Output the [X, Y] coordinate of the center of the cell containing the given text.  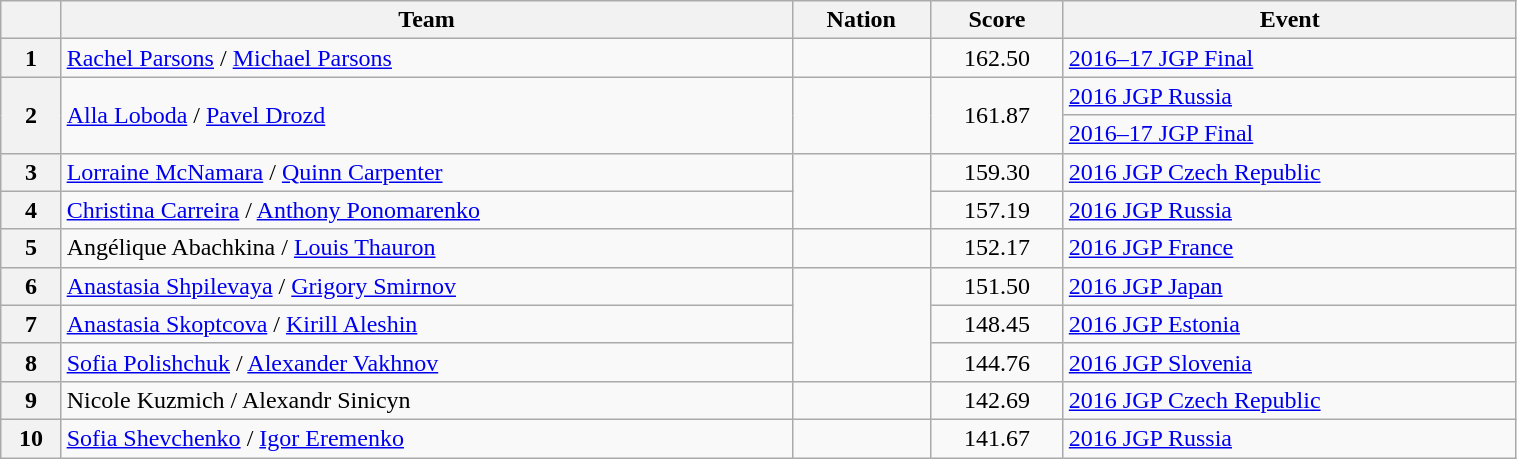
2016 JGP Slovenia [1290, 362]
Lorraine McNamara / Quinn Carpenter [426, 172]
9 [31, 400]
Sofia Polishchuk / Alexander Vakhnov [426, 362]
8 [31, 362]
142.69 [998, 400]
Sofia Shevchenko / Igor Eremenko [426, 438]
Nation [862, 20]
3 [31, 172]
Anastasia Skoptcova / Kirill Aleshin [426, 324]
Nicole Kuzmich / Alexandr Sinicyn [426, 400]
141.67 [998, 438]
162.50 [998, 58]
6 [31, 286]
Rachel Parsons / Michael Parsons [426, 58]
Event [1290, 20]
144.76 [998, 362]
151.50 [998, 286]
Team [426, 20]
159.30 [998, 172]
148.45 [998, 324]
152.17 [998, 248]
161.87 [998, 115]
10 [31, 438]
2 [31, 115]
Score [998, 20]
Anastasia Shpilevaya / Grigory Smirnov [426, 286]
Alla Loboda / Pavel Drozd [426, 115]
1 [31, 58]
7 [31, 324]
2016 JGP Japan [1290, 286]
2016 JGP France [1290, 248]
2016 JGP Estonia [1290, 324]
Christina Carreira / Anthony Ponomarenko [426, 210]
5 [31, 248]
4 [31, 210]
Angélique Abachkina / Louis Thauron [426, 248]
157.19 [998, 210]
